Provide the (x, y) coordinate of the cell's center where the given text is located.  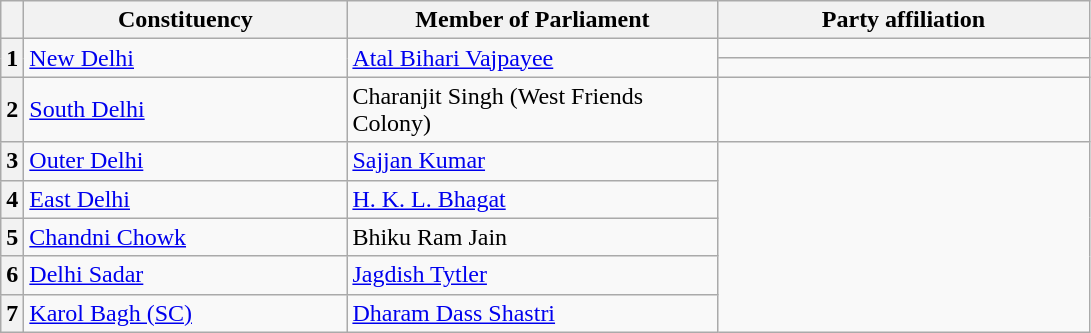
South Delhi (186, 110)
East Delhi (186, 199)
Atal Bihari Vajpayee (532, 58)
Member of Parliament (532, 20)
Bhiku Ram Jain (532, 237)
Sajjan Kumar (532, 161)
Charanjit Singh (West Friends Colony) (532, 110)
Party affiliation (904, 20)
Karol Bagh (SC) (186, 313)
Chandni Chowk (186, 237)
New Delhi (186, 58)
4 (12, 199)
Jagdish Tytler (532, 275)
5 (12, 237)
7 (12, 313)
1 (12, 58)
Outer Delhi (186, 161)
Constituency (186, 20)
3 (12, 161)
6 (12, 275)
2 (12, 110)
Delhi Sadar (186, 275)
Dharam Dass Shastri (532, 313)
H. K. L. Bhagat (532, 199)
